Provide the (x, y) coordinate of the cell's center where the given text is located.  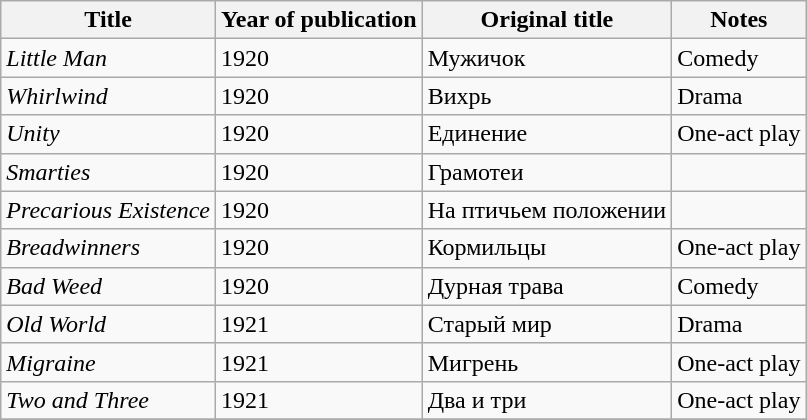
Мигрень (546, 362)
Whirlwind (108, 96)
Little Man (108, 58)
Кормильцы (546, 248)
Two and Three (108, 400)
Вихрь (546, 96)
Bad Weed (108, 286)
На птичьем положении (546, 210)
Два и три (546, 400)
Smarties (108, 172)
Old World (108, 324)
Breadwinners (108, 248)
Notes (739, 20)
Precarious Existence (108, 210)
Unity (108, 134)
Title (108, 20)
Мужичок (546, 58)
Грамотеи (546, 172)
Migraine (108, 362)
Original title (546, 20)
Дурная трава (546, 286)
Единение (546, 134)
Старый мир (546, 324)
Year of publication (320, 20)
